Determine the (x, y) coordinate at the center of the cell enclosing the given text.  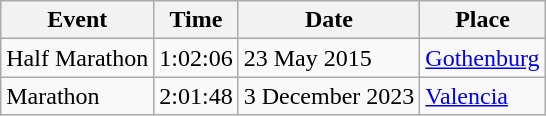
Marathon (78, 96)
Valencia (482, 96)
1:02:06 (196, 58)
23 May 2015 (329, 58)
Date (329, 20)
Half Marathon (78, 58)
Time (196, 20)
Place (482, 20)
3 December 2023 (329, 96)
Event (78, 20)
2:01:48 (196, 96)
Gothenburg (482, 58)
